Output the [X, Y] coordinate of the center of the cell containing the given text.  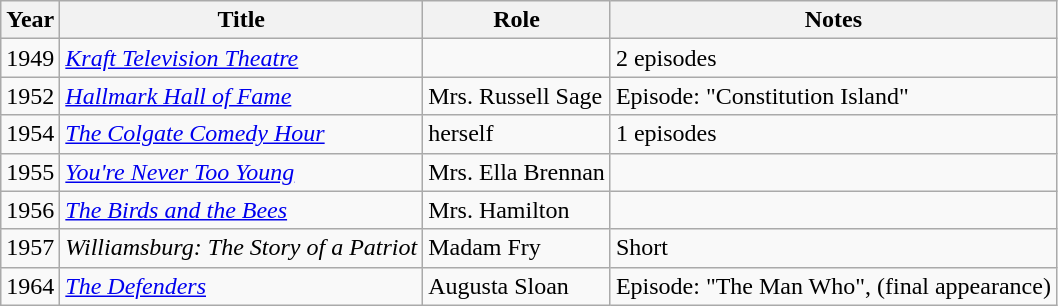
1952 [30, 96]
You're Never Too Young [242, 172]
1954 [30, 134]
Role [517, 20]
Mrs. Hamilton [517, 210]
Mrs. Russell Sage [517, 96]
Hallmark Hall of Fame [242, 96]
Madam Fry [517, 248]
Episode: "Constitution Island" [833, 96]
The Colgate Comedy Hour [242, 134]
Williamsburg: The Story of a Patriot [242, 248]
Title [242, 20]
Year [30, 20]
2 episodes [833, 58]
1955 [30, 172]
herself [517, 134]
1956 [30, 210]
Episode: "The Man Who", (final appearance) [833, 286]
Notes [833, 20]
Kraft Television Theatre [242, 58]
Augusta Sloan [517, 286]
The Birds and the Bees [242, 210]
Short [833, 248]
1 episodes [833, 134]
The Defenders [242, 286]
1949 [30, 58]
1957 [30, 248]
Mrs. Ella Brennan [517, 172]
1964 [30, 286]
